Detect which cell encompasses the target text, then output its [X, Y] center coordinate. 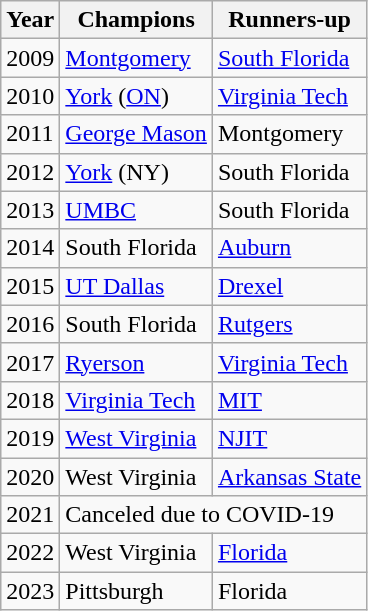
2020 [30, 477]
2016 [30, 324]
Auburn [289, 248]
2009 [30, 58]
2018 [30, 400]
2013 [30, 210]
MIT [289, 400]
2022 [30, 553]
Champions [136, 20]
2021 [30, 515]
2011 [30, 134]
NJIT [289, 438]
Canceled due to COVID-19 [214, 515]
2014 [30, 248]
2012 [30, 172]
2019 [30, 438]
UMBC [136, 210]
Year [30, 20]
2023 [30, 591]
Runners-up [289, 20]
2010 [30, 96]
Arkansas State [289, 477]
2017 [30, 362]
York (NY) [136, 172]
Ryerson [136, 362]
Drexel [289, 286]
UT Dallas [136, 286]
2015 [30, 286]
York (ON) [136, 96]
Pittsburgh [136, 591]
Rutgers [289, 324]
George Mason [136, 134]
